Identify which cell holds the provided text, then report its [X, Y] central coordinate. 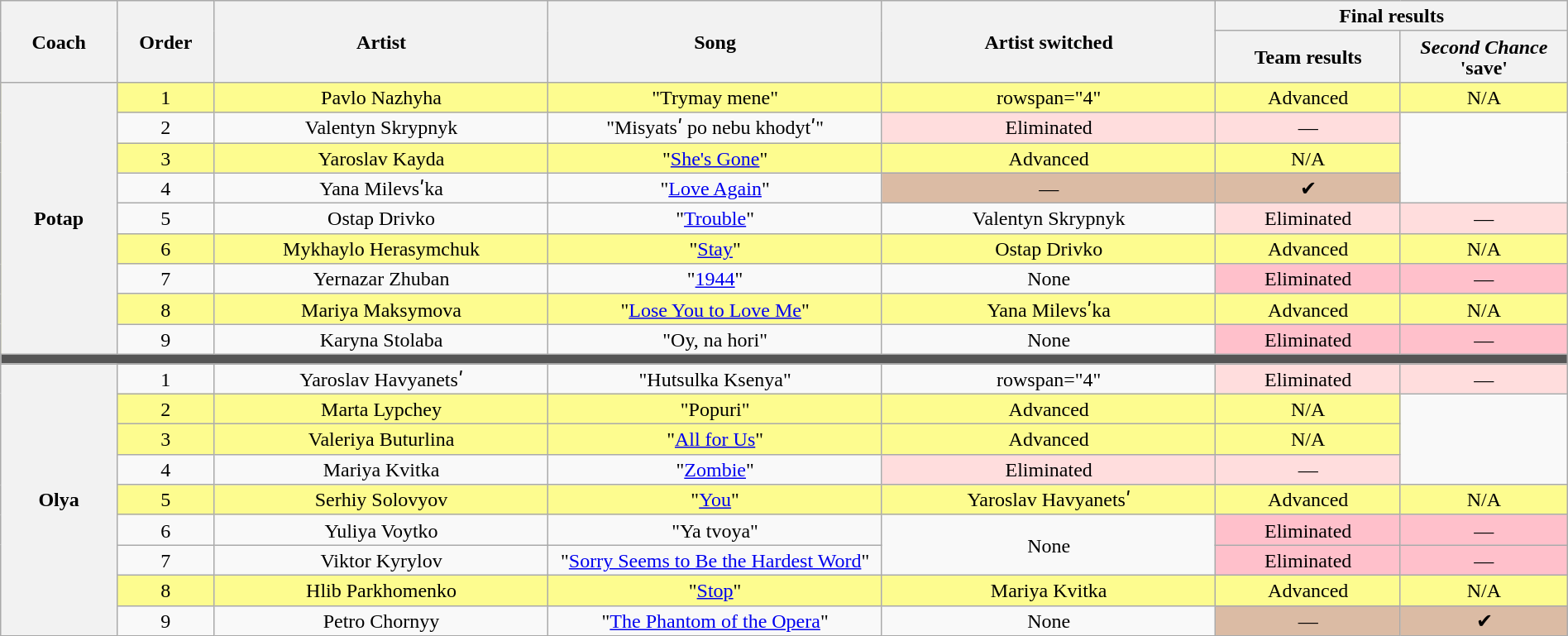
Hlib Parkhomenko [381, 591]
Artist [381, 41]
Artist switched [1049, 41]
"Oy, na hori" [715, 339]
Potap [60, 218]
"All for Us" [715, 440]
Viktor Kyrylov [381, 561]
"You" [715, 500]
"Trouble" [715, 218]
"Zombie" [715, 470]
Coach [60, 41]
Song [715, 41]
Order [165, 41]
"Trymay mene" [715, 98]
"Ya tvoya" [715, 529]
"Popuri" [715, 409]
Karyna Stolaba [381, 339]
Pavlo Nazhyha [381, 98]
"Sorry Seems to Be the Hardest Word" [715, 561]
"Stay" [715, 248]
"1944" [715, 280]
Mykhaylo Herasymchuk [381, 248]
"She's Gone" [715, 157]
"The Phantom of the Opera" [715, 620]
"Love Again" [715, 189]
Yernazar Zhuban [381, 280]
Petro Chornyy [381, 620]
Valeriya Buturlina [381, 440]
Olya [60, 500]
Mariya Maksymova [381, 309]
Marta Lypchey [381, 409]
Serhiy Solovyov [381, 500]
Final results [1391, 17]
Second Chance 'save' [1484, 56]
Yuliya Voytko [381, 529]
Team results [1308, 56]
"Stop" [715, 591]
"Lose You to Love Me" [715, 309]
Yaroslav Kayda [381, 157]
"Hutsulka Ksenya" [715, 379]
"Misyatsʹ po nebu khodytʹ" [715, 127]
